Scan for the cell matching the given text and deliver its [X, Y] coordinate at center. 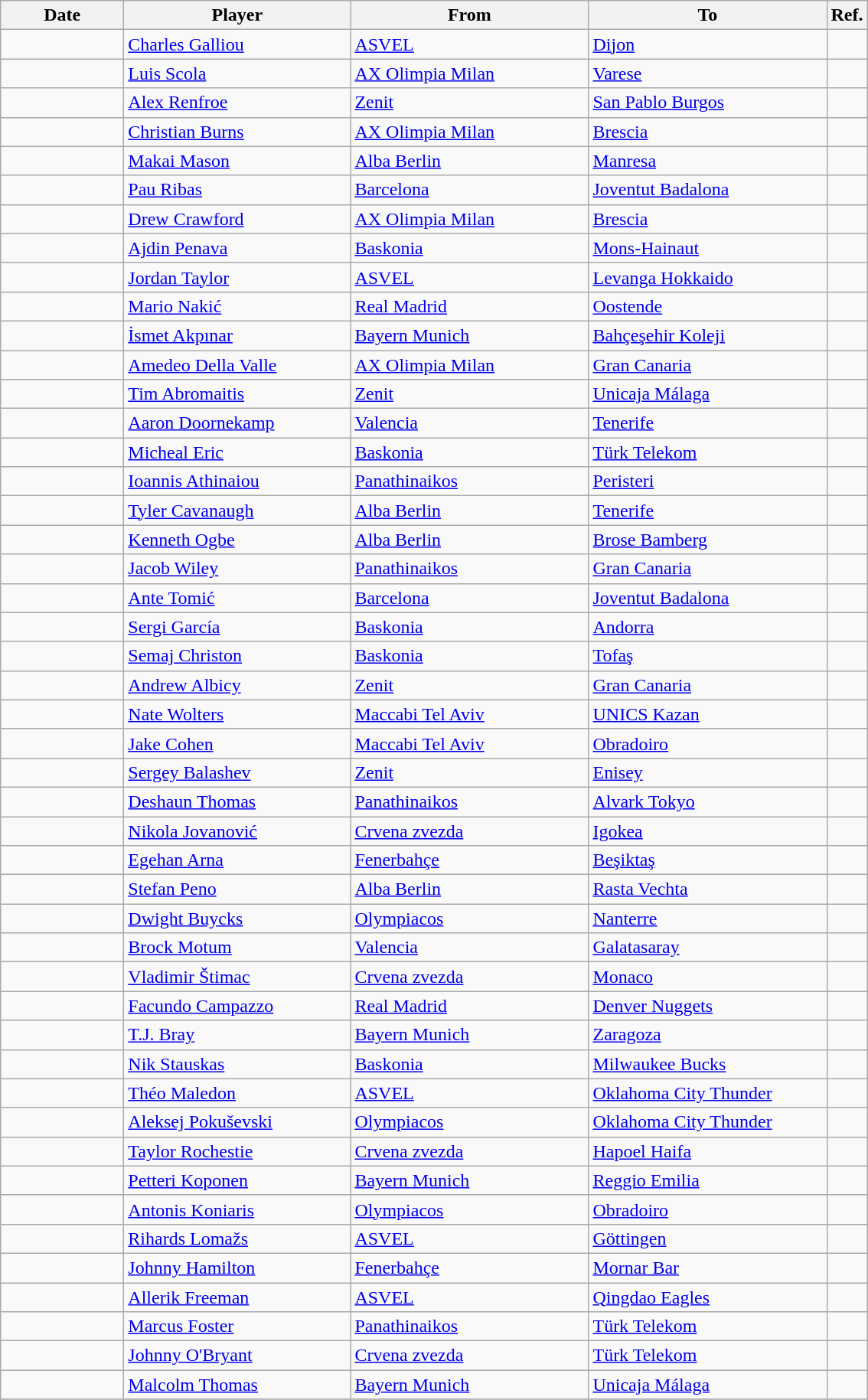
Andrew Albicy [237, 685]
Aleksej Pokuševski [237, 1122]
Johnny O'Bryant [237, 1356]
Ante Tomić [237, 598]
Milwaukee Bucks [707, 1064]
Tim Abromaitis [237, 394]
To [707, 15]
Alex Renfroe [237, 103]
Pau Ribas [237, 190]
Ajdin Penava [237, 248]
Jordan Taylor [237, 277]
Dijon [707, 44]
Monaco [707, 977]
Rihards Lomažs [237, 1238]
Sergey Balashev [237, 772]
Peristeri [707, 481]
Zaragoza [707, 1035]
Levanga Hokkaido [707, 277]
Johnny Hamilton [237, 1268]
Reggio Emilia [707, 1180]
Date [63, 15]
Makai Mason [237, 161]
From [470, 15]
Göttingen [707, 1238]
İsmet Akpınar [237, 335]
Dwight Buycks [237, 919]
Galatasaray [707, 948]
Stefan Peno [237, 889]
Nanterre [707, 919]
Taylor Rochestie [237, 1151]
Drew Crawford [237, 219]
Alvark Tokyo [707, 801]
Théo Maledon [237, 1093]
Marcus Foster [237, 1327]
Enisey [707, 772]
Mornar Bar [707, 1268]
Ref. [847, 15]
Aaron Doornekamp [237, 423]
Semaj Christon [237, 656]
Nik Stauskas [237, 1064]
Jacob Wiley [237, 569]
UNICS Kazan [707, 714]
Jake Cohen [237, 743]
Denver Nuggets [707, 1006]
Qingdao Eagles [707, 1297]
Antonis Koniaris [237, 1209]
Mons-Hainaut [707, 248]
Hapoel Haifa [707, 1151]
Kenneth Ogbe [237, 540]
Beşiktaş [707, 860]
Ioannis Athinaiou [237, 481]
Player [237, 15]
Egehan Arna [237, 860]
Christian Burns [237, 132]
Andorra [707, 627]
Sergi García [237, 627]
Bahçeşehir Koleji [707, 335]
Igokea [707, 831]
Allerik Freeman [237, 1297]
Varese [707, 73]
Charles Galliou [237, 44]
Oostende [707, 306]
Tofaş [707, 656]
Vladimir Štimac [237, 977]
Luis Scola [237, 73]
T.J. Bray [237, 1035]
Mario Nakić [237, 306]
Facundo Campazzo [237, 1006]
Malcolm Thomas [237, 1385]
Petteri Koponen [237, 1180]
Manresa [707, 161]
Tyler Cavanaugh [237, 511]
Brose Bamberg [707, 540]
Rasta Vechta [707, 889]
Deshaun Thomas [237, 801]
Micheal Eric [237, 452]
Amedeo Della Valle [237, 365]
Nikola Jovanović [237, 831]
San Pablo Burgos [707, 103]
Brock Motum [237, 948]
Nate Wolters [237, 714]
